Extract the [X, Y] coordinate from the center of the cell holding the provided text.  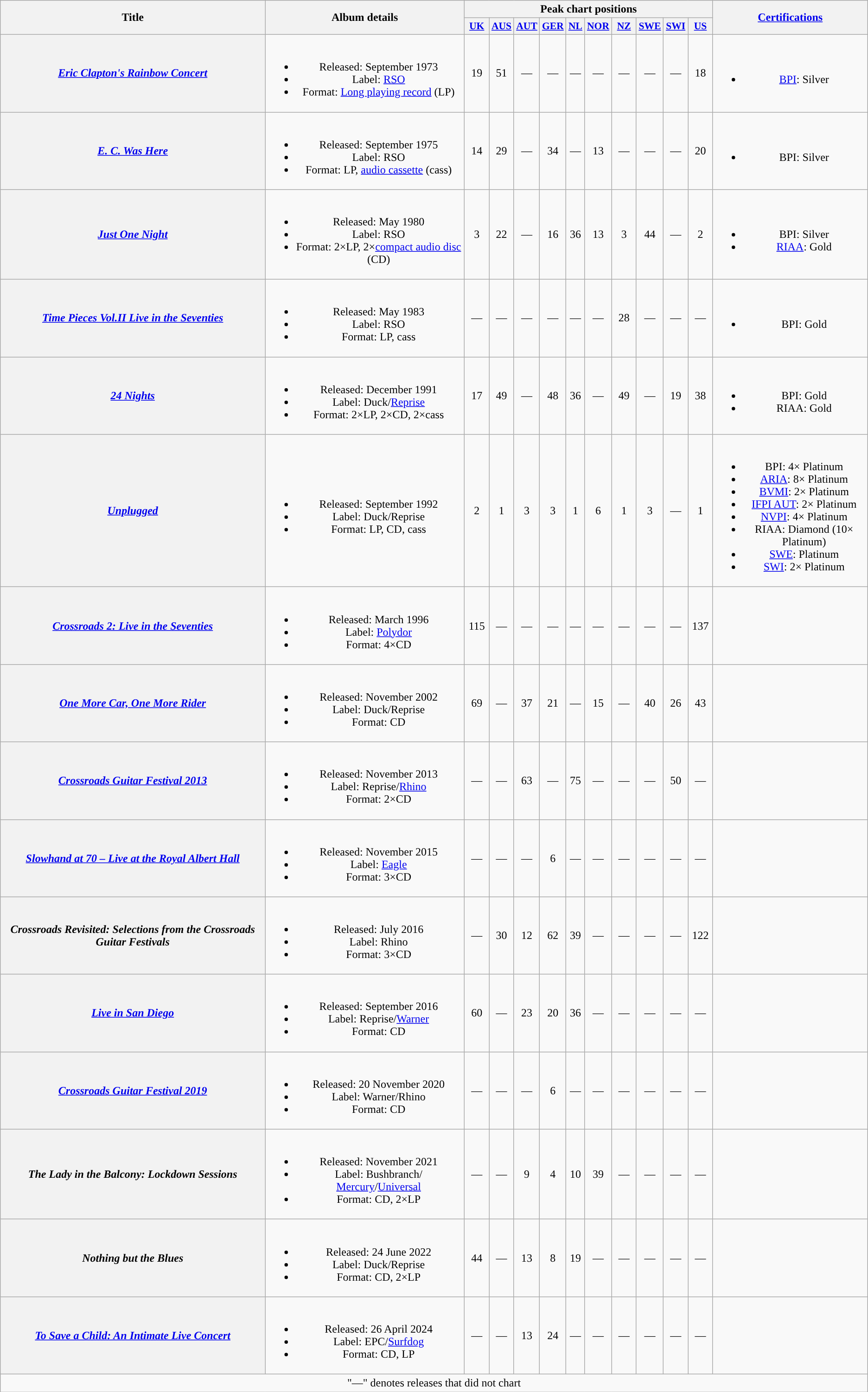
24 [553, 1335]
NOR [598, 26]
E. C. Was Here [133, 151]
Eric Clapton's Rainbow Concert [133, 73]
38 [700, 396]
Just One Night [133, 235]
Nothing but the Blues [133, 1258]
14 [477, 151]
15 [598, 703]
AUT [527, 26]
Album details [365, 18]
UK [477, 26]
Live in San Diego [133, 1013]
10 [575, 1174]
Released: September 1975Label: RSOFormat: LP, audio cassette (cass) [365, 151]
137 [700, 626]
Crossroads Guitar Festival 2013 [133, 781]
BPI: GoldRIAA: Gold [790, 396]
BPI: Gold [790, 318]
8 [553, 1258]
Released: September 1973Label: RSOFormat: Long playing record (LP) [365, 73]
Certifications [790, 18]
28 [624, 318]
GER [553, 26]
12 [527, 936]
63 [527, 781]
BPI: 4× PlatinumARIA: 8× PlatinumBVMI: 2× PlatinumIFPI AUT: 2× PlatinumNVPI: 4× PlatinumRIAA: Diamond (10× Platinum)SWE: PlatinumSWI: 2× Platinum [790, 511]
69 [477, 703]
122 [700, 936]
"—" denotes releases that did not chart [434, 1383]
29 [502, 151]
115 [477, 626]
The Lady in the Balcony: Lockdown Sessions [133, 1174]
23 [527, 1013]
34 [553, 151]
4 [553, 1174]
Released: March 1996Label: PolydorFormat: 4×CD [365, 626]
17 [477, 396]
Released: November 2015Label: EagleFormat: 3×CD [365, 858]
Crossroads Guitar Festival 2019 [133, 1091]
Released: September 2016Label: Reprise/WarnerFormat: CD [365, 1013]
9 [527, 1174]
30 [502, 936]
Released: May 1983Label: RSOFormat: LP, cass [365, 318]
Slowhand at 70 – Live at the Royal Albert Hall [133, 858]
Released: November 2021Label: Bushbranch/ Mercury/UniversalFormat: CD, 2×LP [365, 1174]
18 [700, 73]
AUS [502, 26]
SWI [675, 26]
NZ [624, 26]
Released: December 1991Label: Duck/RepriseFormat: 2×LP, 2×CD, 2×cass [365, 396]
Released: 26 April 2024Label: EPC/SurfdogFormat: CD, LP [365, 1335]
75 [575, 781]
NL [575, 26]
BPI: SilverRIAA: Gold [790, 235]
24 Nights [133, 396]
US [700, 26]
Released: November 2002Label: Duck/RepriseFormat: CD [365, 703]
40 [650, 703]
26 [675, 703]
43 [700, 703]
Released: July 2016Label: RhinoFormat: 3×CD [365, 936]
48 [553, 396]
60 [477, 1013]
37 [527, 703]
21 [553, 703]
Released: September 1992Label: Duck/RepriseFormat: LP, CD, cass [365, 511]
To Save a Child: An Intimate Live Concert [133, 1335]
50 [675, 781]
One More Car, One More Rider [133, 703]
Title [133, 18]
Peak chart positions [589, 9]
16 [553, 235]
22 [502, 235]
Released: May 1980Label: RSOFormat: 2×LP, 2×compact audio disc (CD) [365, 235]
Time Pieces Vol.II Live in the Seventies [133, 318]
51 [502, 73]
Crossroads Revisited: Selections from the Crossroads Guitar Festivals [133, 936]
Released: 20 November 2020Label: Warner/RhinoFormat: CD [365, 1091]
SWE [650, 26]
Released: 24 June 2022Label: Duck/RepriseFormat: CD, 2×LP [365, 1258]
Unplugged [133, 511]
Released: November 2013Label: Reprise/RhinoFormat: 2×CD [365, 781]
Crossroads 2: Live in the Seventies [133, 626]
62 [553, 936]
